Identify which cell holds the provided text, then report its (x, y) central coordinate. 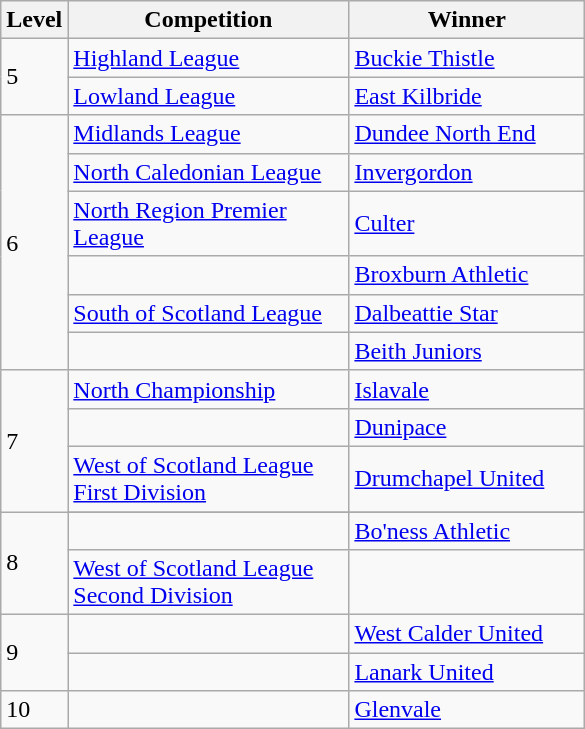
West of Scotland League Second Division (208, 582)
Level (34, 20)
Drumchapel United (467, 478)
Dunipace (467, 427)
West of Scotland League First Division (208, 478)
8 (34, 564)
North Caledonian League (208, 172)
Culter (467, 224)
10 (34, 710)
Beith Juniors (467, 351)
West Calder United (467, 634)
Highland League (208, 58)
9 (34, 653)
6 (34, 242)
Lanark United (467, 672)
Bo'ness Athletic (467, 531)
Buckie Thistle (467, 58)
5 (34, 77)
Lowland League (208, 96)
North Region Premier League (208, 224)
East Kilbride (467, 96)
North Championship (208, 389)
Competition (208, 20)
7 (34, 440)
Dundee North End (467, 134)
Winner (467, 20)
Islavale (467, 389)
Invergordon (467, 172)
Glenvale (467, 710)
South of Scotland League (208, 313)
Midlands League (208, 134)
Broxburn Athletic (467, 275)
Dalbeattie Star (467, 313)
